Pinpoint the cell where the given text exists, returning its [x, y] midpoint coordinate. 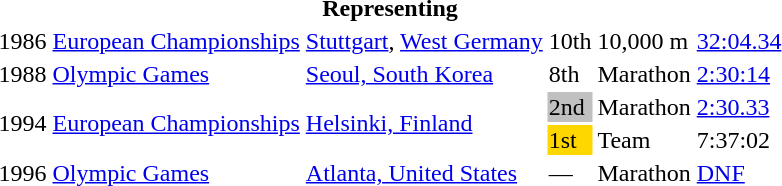
Olympic Games [176, 74]
Helsinki, Finland [424, 124]
10th [570, 41]
Team [644, 140]
2nd [570, 107]
8th [570, 74]
Stuttgart, West Germany [424, 41]
Seoul, South Korea [424, 74]
1st [570, 140]
10,000 m [644, 41]
